Determine the [X, Y] coordinate at the center of the cell enclosing the given text.  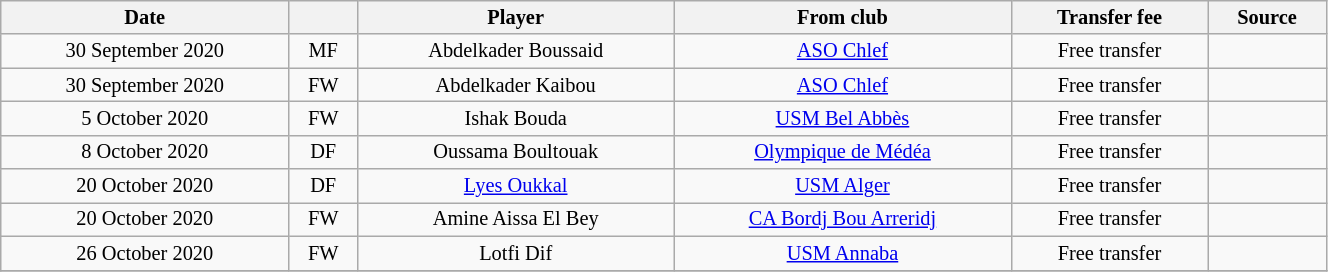
Oussama Boultouak [516, 152]
Abdelkader Boussaid [516, 51]
USM Annaba [843, 253]
Lotfi Dif [516, 253]
CA Bordj Bou Arreridj [843, 219]
Olympique de Médéa [843, 152]
Abdelkader Kaibou [516, 85]
Date [145, 17]
Player [516, 17]
USM Bel Abbès [843, 118]
USM Alger [843, 186]
From club [843, 17]
Amine Aissa El Bey [516, 219]
Source [1268, 17]
MF [324, 51]
8 October 2020 [145, 152]
5 October 2020 [145, 118]
Ishak Bouda [516, 118]
26 October 2020 [145, 253]
Lyes Oukkal [516, 186]
Transfer fee [1109, 17]
